Return the (X, Y) coordinate for the center point of the cell that contains the specified text.  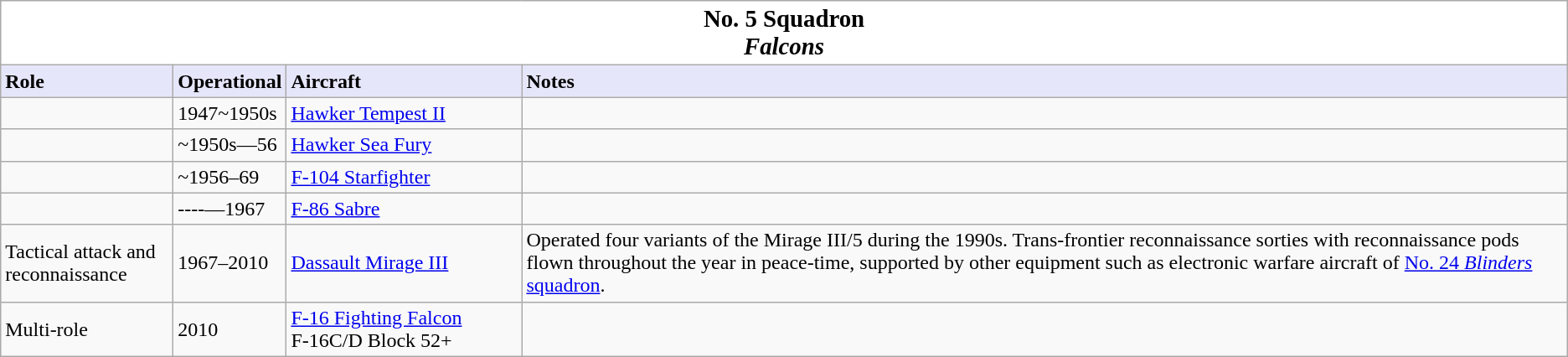
1967–2010 (230, 263)
F-16 Fighting FalconF-16C/D Block 52+ (404, 329)
F-86 Sabre (404, 209)
----—1967 (230, 209)
Hawker Sea Fury (404, 145)
Notes (1044, 81)
~1956–69 (230, 177)
Tactical attack and reconnaissance (87, 263)
1947~1950s (230, 113)
2010 (230, 329)
~1950s—56 (230, 145)
Operational (230, 81)
Hawker Tempest II (404, 113)
Role (87, 81)
F-104 Starfighter (404, 177)
Dassault Mirage III (404, 263)
Aircraft (404, 81)
No. 5 Squadron Falcons (784, 34)
Multi-role (87, 329)
